For the text-containing cell, return its midpoint in (x, y) coordinate format. 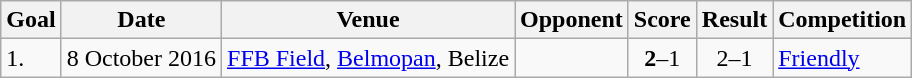
Goal (31, 20)
Competition (842, 20)
Score (662, 20)
Friendly (842, 58)
Date (141, 20)
FFB Field, Belmopan, Belize (368, 58)
Result (734, 20)
8 October 2016 (141, 58)
Opponent (572, 20)
1. (31, 58)
Venue (368, 20)
